Detect which cell encompasses the target text, then output its (X, Y) center coordinate. 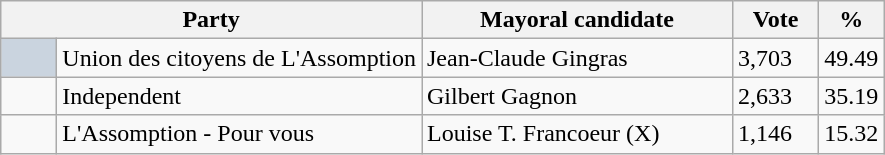
L'Assomption - Pour vous (240, 134)
Mayoral candidate (578, 20)
15.32 (852, 134)
Vote (776, 20)
Party (212, 20)
% (852, 20)
49.49 (852, 58)
Louise T. Francoeur (X) (578, 134)
Gilbert Gagnon (578, 96)
2,633 (776, 96)
35.19 (852, 96)
3,703 (776, 58)
Jean-Claude Gingras (578, 58)
Union des citoyens de L'Assomption (240, 58)
1,146 (776, 134)
Independent (240, 96)
